Find where the given text appears and provide that cell's center as (x, y) coordinate. 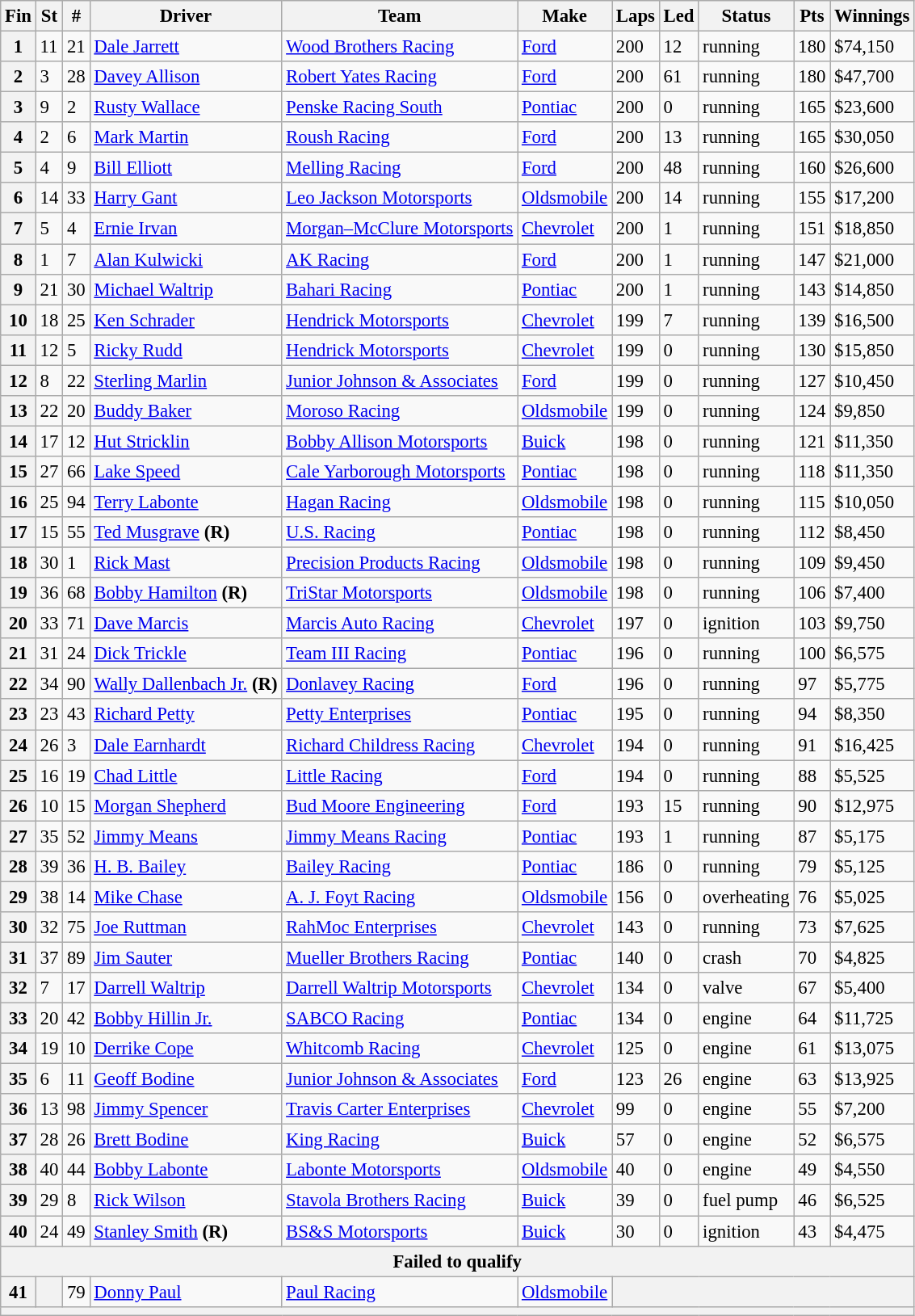
$26,600 (872, 168)
88 (812, 776)
Bud Moore Engineering (400, 805)
Bobby Labonte (186, 1171)
Dale Earnhardt (186, 745)
75 (76, 927)
Harry Gant (186, 198)
Brett Bodine (186, 1140)
$9,850 (872, 411)
$7,400 (872, 593)
BS&S Motorsports (400, 1231)
Hut Stricklin (186, 441)
$5,175 (872, 836)
Bobby Allison Motorsports (400, 441)
$18,850 (872, 229)
St (48, 16)
186 (636, 867)
$13,075 (872, 1049)
$5,400 (872, 988)
$5,025 (872, 897)
Richard Childress Racing (400, 745)
Laps (636, 16)
Jimmy Means (186, 836)
195 (636, 715)
Donny Paul (186, 1292)
U.S. Racing (400, 532)
crash (746, 957)
147 (812, 259)
$47,700 (872, 77)
Chad Little (186, 776)
$30,050 (872, 137)
Penske Racing South (400, 107)
Labonte Motorsports (400, 1171)
Michael Waltrip (186, 289)
Bailey Racing (400, 867)
$23,600 (872, 107)
Wally Dallenbach Jr. (R) (186, 684)
Lake Speed (186, 472)
Davey Allison (186, 77)
Mike Chase (186, 897)
98 (76, 1109)
Jim Sauter (186, 957)
63 (812, 1079)
67 (812, 988)
Whitcomb Racing (400, 1049)
197 (636, 624)
Stavola Brothers Racing (400, 1200)
$16,425 (872, 745)
$15,850 (872, 350)
Rusty Wallace (186, 107)
115 (812, 502)
Darrell Waltrip Motorsports (400, 988)
140 (636, 957)
76 (812, 897)
Dave Marcis (186, 624)
$10,050 (872, 502)
Richard Petty (186, 715)
Cale Yarborough Motorsports (400, 472)
130 (812, 350)
Leo Jackson Motorsports (400, 198)
Wood Brothers Racing (400, 47)
Morgan Shepherd (186, 805)
A. J. Foyt Racing (400, 897)
$5,125 (872, 867)
Buddy Baker (186, 411)
109 (812, 563)
91 (812, 745)
Derrike Cope (186, 1049)
$5,775 (872, 684)
$7,200 (872, 1109)
Marcis Auto Racing (400, 624)
44 (76, 1171)
Ted Musgrave (R) (186, 532)
$6,525 (872, 1200)
64 (812, 1019)
118 (812, 472)
48 (678, 168)
Joe Ruttman (186, 927)
# (76, 16)
Bobby Hamilton (R) (186, 593)
Dale Jarrett (186, 47)
46 (812, 1200)
Rick Mast (186, 563)
89 (76, 957)
Bahari Racing (400, 289)
99 (636, 1109)
$11,725 (872, 1019)
Terry Labonte (186, 502)
RahMoc Enterprises (400, 927)
King Racing (400, 1140)
fuel pump (746, 1200)
Status (746, 16)
AK Racing (400, 259)
103 (812, 624)
$74,150 (872, 47)
Alan Kulwicki (186, 259)
68 (76, 593)
123 (636, 1079)
Ricky Rudd (186, 350)
Team III Racing (400, 654)
57 (636, 1140)
124 (812, 411)
106 (812, 593)
H. B. Bailey (186, 867)
Jimmy Spencer (186, 1109)
Travis Carter Enterprises (400, 1109)
$13,925 (872, 1079)
Led (678, 16)
Geoff Bodine (186, 1079)
Hagan Racing (400, 502)
Sterling Marlin (186, 381)
Fin (19, 16)
97 (812, 684)
Robert Yates Racing (400, 77)
42 (76, 1019)
139 (812, 320)
$7,625 (872, 927)
Precision Products Racing (400, 563)
$9,450 (872, 563)
Winnings (872, 16)
$9,750 (872, 624)
$10,450 (872, 381)
Moroso Racing (400, 411)
155 (812, 198)
Team (400, 16)
$14,850 (872, 289)
151 (812, 229)
70 (812, 957)
$12,975 (872, 805)
160 (812, 168)
overheating (746, 897)
Roush Racing (400, 137)
$8,350 (872, 715)
Stanley Smith (R) (186, 1231)
87 (812, 836)
Melling Racing (400, 168)
Jimmy Means Racing (400, 836)
112 (812, 532)
121 (812, 441)
Paul Racing (400, 1292)
73 (812, 927)
Rick Wilson (186, 1200)
$21,000 (872, 259)
$5,525 (872, 776)
SABCO Racing (400, 1019)
71 (76, 624)
$8,450 (872, 532)
41 (19, 1292)
Ken Schrader (186, 320)
Mueller Brothers Racing (400, 957)
66 (76, 472)
Driver (186, 16)
156 (636, 897)
Dick Trickle (186, 654)
Mark Martin (186, 137)
TriStar Motorsports (400, 593)
$4,475 (872, 1231)
Little Racing (400, 776)
100 (812, 654)
Donlavey Racing (400, 684)
Ernie Irvan (186, 229)
Petty Enterprises (400, 715)
Darrell Waltrip (186, 988)
$4,550 (872, 1171)
Bobby Hillin Jr. (186, 1019)
$17,200 (872, 198)
Bill Elliott (186, 168)
valve (746, 988)
$4,825 (872, 957)
Failed to qualify (457, 1261)
125 (636, 1049)
Make (565, 16)
Morgan–McClure Motorsports (400, 229)
Pts (812, 16)
$16,500 (872, 320)
127 (812, 381)
